Scan for the cell matching the given text and deliver its (X, Y) coordinate at center. 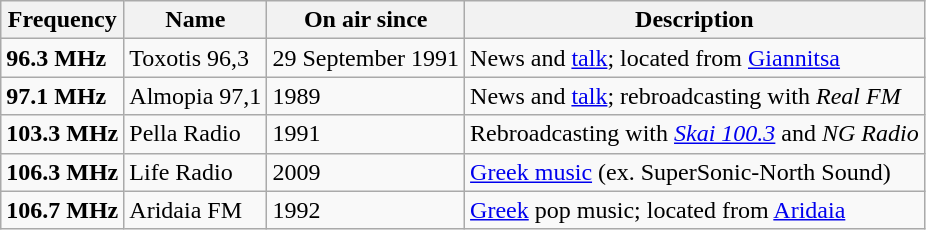
97.1 MHz (62, 96)
96.3 MHz (62, 58)
News and talk; located from Giannitsa (695, 58)
106.3 MHz (62, 172)
Pella Radio (196, 134)
Life Radio (196, 172)
Rebroadcasting with Skai 100.3 and NG Radio (695, 134)
On air since (366, 20)
Name (196, 20)
Almopia 97,1 (196, 96)
2009 (366, 172)
1989 (366, 96)
1991 (366, 134)
Frequency (62, 20)
1992 (366, 210)
Description (695, 20)
Greek music (ex. SuperSonic-North Sound) (695, 172)
103.3 MHz (62, 134)
Greek pop music; located from Aridaia (695, 210)
106.7 MHz (62, 210)
29 September 1991 (366, 58)
Toxotis 96,3 (196, 58)
Aridaia FM (196, 210)
News and talk; rebroadcasting with Real FM (695, 96)
